For the text-containing cell, return its midpoint in (x, y) coordinate format. 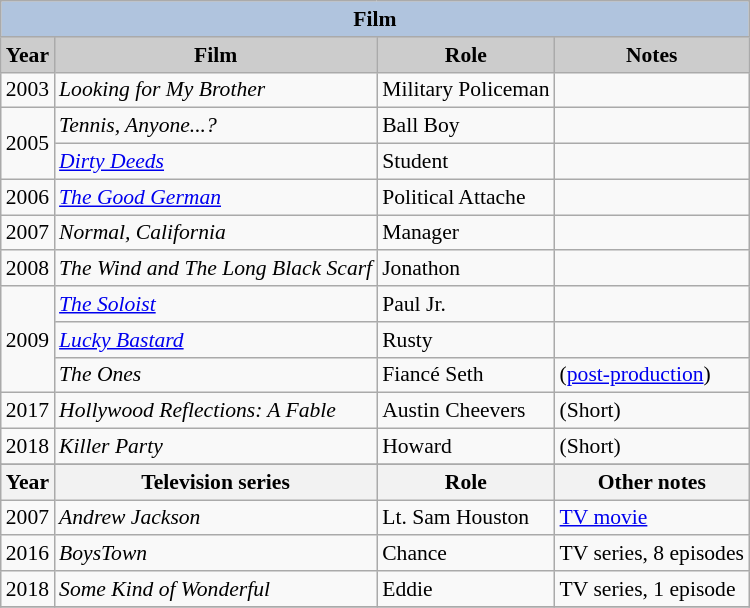
The Good German (216, 197)
Some Kind of Wonderful (216, 589)
Killer Party (216, 447)
Austin Cheevers (466, 411)
2003 (28, 90)
TV movie (652, 518)
Lt. Sam Houston (466, 518)
Tennis, Anyone...? (216, 126)
Dirty Deeds (216, 162)
The Wind and The Long Black Scarf (216, 269)
Chance (466, 554)
2016 (28, 554)
2008 (28, 269)
Notes (652, 55)
Ball Boy (466, 126)
Fiancé Seth (466, 375)
Jonathon (466, 269)
Looking for My Brother (216, 90)
Political Attache (466, 197)
Eddie (466, 589)
Normal, California (216, 233)
Television series (216, 482)
Military Policeman (466, 90)
Hollywood Reflections: A Fable (216, 411)
Rusty (466, 340)
Other notes (652, 482)
Manager (466, 233)
The Soloist (216, 304)
2009 (28, 340)
Andrew Jackson (216, 518)
Student (466, 162)
2017 (28, 411)
Paul Jr. (466, 304)
TV series, 1 episode (652, 589)
(post-production) (652, 375)
Howard (466, 447)
Lucky Bastard (216, 340)
The Ones (216, 375)
TV series, 8 episodes (652, 554)
2005 (28, 144)
BoysTown (216, 554)
2006 (28, 197)
